Extract the [X, Y] coordinate from the center of the cell holding the provided text.  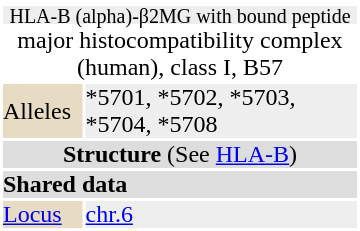
Structure (See HLA-B) [180, 154]
*5701, *5702, *5703, *5704, *5708 [222, 111]
major histocompatibility complex (human), class I, B57 [180, 54]
Alleles [43, 111]
Shared data [180, 184]
Locus [43, 214]
chr.6 [222, 214]
HLA-B (alpha)-β2MG with bound peptide [180, 15]
